Identify which cell holds the provided text, then report its (x, y) central coordinate. 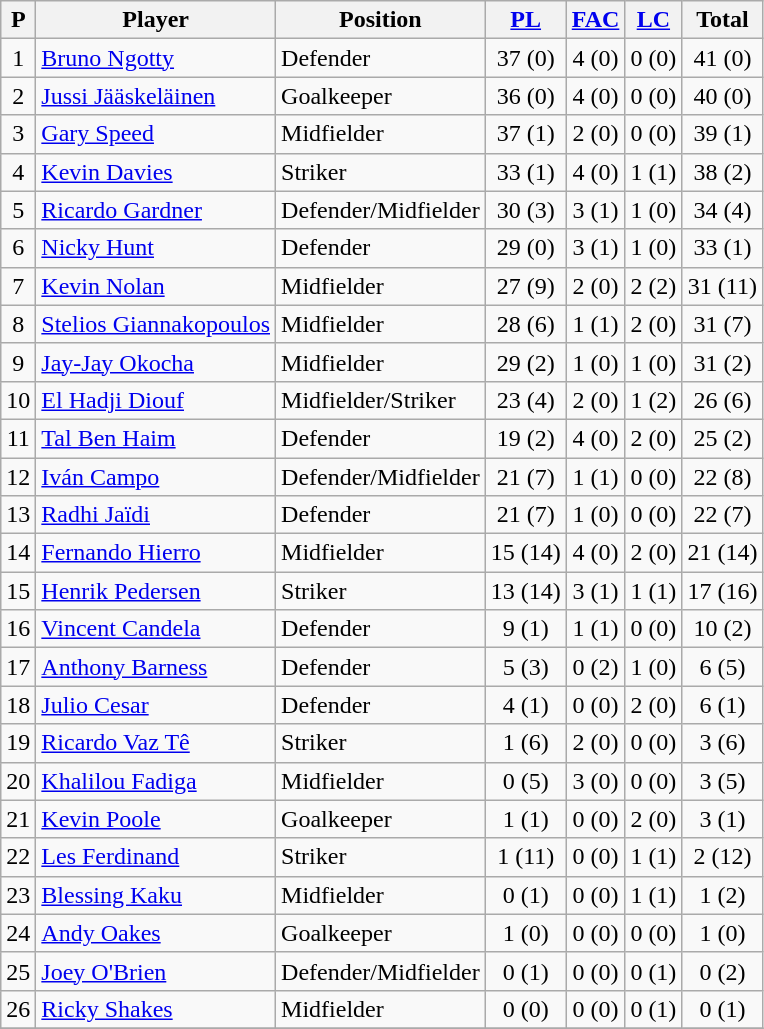
25 (2) (722, 438)
18 (18, 705)
4 (1) (526, 705)
1 (18, 58)
1 (11) (526, 857)
26 (6) (722, 400)
Andy Oakes (156, 933)
Ricky Shakes (156, 1009)
3 (6) (722, 743)
Jay-Jay Okocha (156, 362)
Anthony Barness (156, 667)
31 (7) (722, 324)
22 (18, 857)
Ricardo Gardner (156, 210)
22 (8) (722, 477)
Les Ferdinand (156, 857)
39 (1) (722, 134)
7 (18, 286)
29 (0) (526, 248)
6 (5) (722, 667)
Jussi Jääskeläinen (156, 96)
1 (6) (526, 743)
Midfielder/Striker (381, 400)
Bruno Ngotty (156, 58)
31 (2) (722, 362)
16 (18, 629)
Position (381, 20)
Henrik Pedersen (156, 591)
FAC (596, 20)
Kevin Davies (156, 172)
22 (7) (722, 515)
21 (14) (722, 553)
Kevin Poole (156, 819)
Ricardo Vaz Tê (156, 743)
Iván Campo (156, 477)
LC (654, 20)
26 (18, 1009)
Radhi Jaïdi (156, 515)
10 (2) (722, 629)
17 (18, 667)
Khalilou Fadiga (156, 781)
2 (18, 96)
19 (2) (526, 438)
34 (4) (722, 210)
6 (1) (722, 705)
23 (4) (526, 400)
Stelios Giannakopoulos (156, 324)
Total (722, 20)
23 (18, 895)
Tal Ben Haim (156, 438)
41 (0) (722, 58)
12 (18, 477)
31 (11) (722, 286)
5 (3) (526, 667)
20 (18, 781)
2 (12) (722, 857)
40 (0) (722, 96)
3 (18, 134)
5 (18, 210)
36 (0) (526, 96)
37 (0) (526, 58)
8 (18, 324)
3 (5) (722, 781)
37 (1) (526, 134)
27 (9) (526, 286)
38 (2) (722, 172)
28 (6) (526, 324)
14 (18, 553)
Kevin Nolan (156, 286)
15 (14) (526, 553)
10 (18, 400)
9 (1) (526, 629)
0 (5) (526, 781)
17 (16) (722, 591)
Fernando Hierro (156, 553)
Blessing Kaku (156, 895)
P (18, 20)
3 (0) (596, 781)
Joey O'Brien (156, 971)
21 (18, 819)
Nicky Hunt (156, 248)
Player (156, 20)
19 (18, 743)
Gary Speed (156, 134)
2 (2) (654, 286)
6 (18, 248)
El Hadji Diouf (156, 400)
Vincent Candela (156, 629)
24 (18, 933)
4 (18, 172)
9 (18, 362)
11 (18, 438)
29 (2) (526, 362)
Julio Cesar (156, 705)
15 (18, 591)
PL (526, 20)
25 (18, 971)
13 (14) (526, 591)
13 (18, 515)
30 (3) (526, 210)
